Determine the (X, Y) coordinate at the center of the cell enclosing the given text.  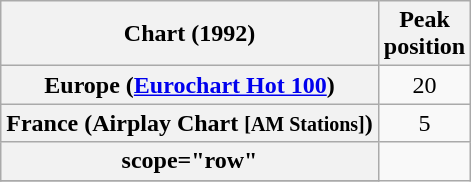
Europe (Eurochart Hot 100) (190, 85)
France (Airplay Chart [AM Stations]) (190, 123)
Peakposition (424, 34)
Chart (1992) (190, 34)
5 (424, 123)
20 (424, 85)
scope="row" (190, 161)
